Detect which cell encompasses the target text, then output its [X, Y] center coordinate. 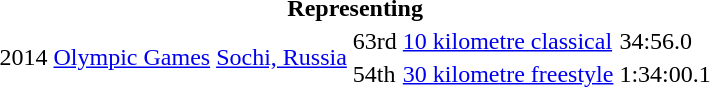
10 kilometre classical [508, 41]
63rd [374, 41]
